Locate the cell with the specified text and output its (x, y) center coordinate. 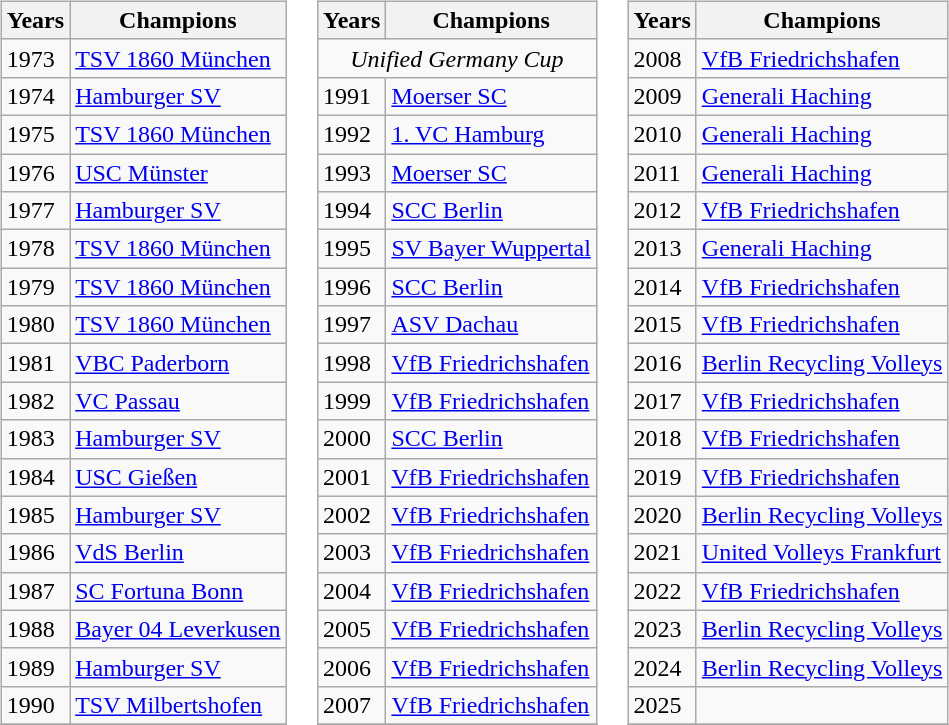
2002 (351, 515)
2024 (662, 667)
2025 (662, 705)
1998 (351, 363)
2023 (662, 629)
USC Gießen (178, 477)
VdS Berlin (178, 553)
1984 (35, 477)
2022 (662, 591)
1988 (35, 629)
2021 (662, 553)
2005 (351, 629)
1980 (35, 325)
2006 (351, 667)
Unified Germany Cup (456, 58)
2000 (351, 439)
USC Münster (178, 173)
1999 (351, 401)
2020 (662, 515)
1986 (35, 553)
1989 (35, 667)
2012 (662, 211)
2019 (662, 477)
1985 (35, 515)
1983 (35, 439)
SV Bayer Wuppertal (492, 249)
1974 (35, 96)
1981 (35, 363)
1975 (35, 134)
2016 (662, 363)
2007 (351, 705)
TSV Milbertshofen (178, 705)
1990 (35, 705)
2001 (351, 477)
1995 (351, 249)
1978 (35, 249)
VC Passau (178, 401)
2010 (662, 134)
2011 (662, 173)
2013 (662, 249)
1992 (351, 134)
2008 (662, 58)
SC Fortuna Bonn (178, 591)
2015 (662, 325)
1977 (35, 211)
United Volleys Frankfurt (822, 553)
1996 (351, 287)
2009 (662, 96)
1. VC Hamburg (492, 134)
2004 (351, 591)
1976 (35, 173)
1991 (351, 96)
VBC Paderborn (178, 363)
1993 (351, 173)
ASV Dachau (492, 325)
2018 (662, 439)
Bayer 04 Leverkusen (178, 629)
1982 (35, 401)
2014 (662, 287)
1994 (351, 211)
1997 (351, 325)
1987 (35, 591)
2017 (662, 401)
2003 (351, 553)
1973 (35, 58)
1979 (35, 287)
